Detect which cell encompasses the target text, then output its (X, Y) center coordinate. 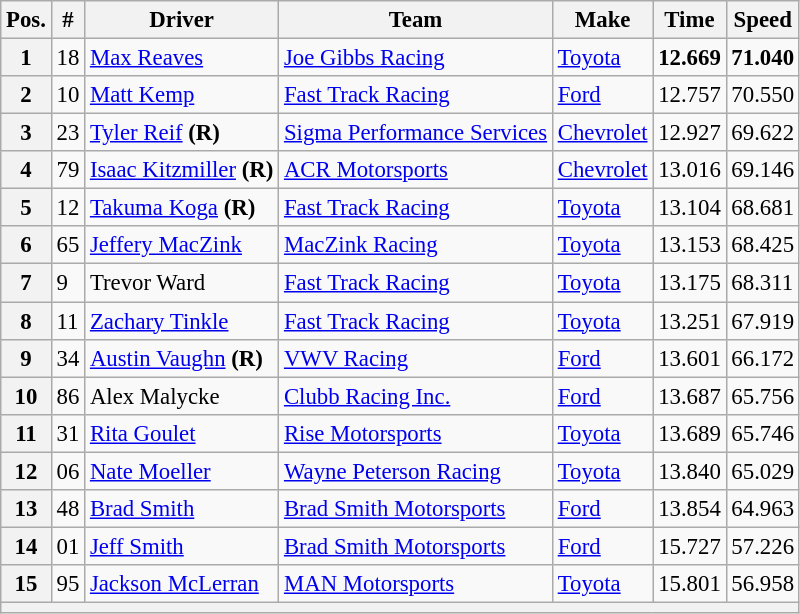
Austin Vaughn (R) (182, 358)
15 (26, 584)
12.669 (690, 58)
65 (68, 245)
1 (26, 58)
MacZink Racing (416, 245)
71.040 (762, 58)
65.029 (762, 471)
2 (26, 95)
Nate Moeller (182, 471)
Max Reaves (182, 58)
64.963 (762, 509)
69.622 (762, 133)
79 (68, 170)
Time (690, 20)
4 (26, 170)
7 (26, 283)
13.854 (690, 509)
Rita Goulet (182, 433)
13.687 (690, 396)
23 (68, 133)
56.958 (762, 584)
Alex Malycke (182, 396)
13.104 (690, 208)
68.681 (762, 208)
Takuma Koga (R) (182, 208)
MAN Motorsports (416, 584)
18 (68, 58)
67.919 (762, 321)
34 (68, 358)
Joe Gibbs Racing (416, 58)
# (68, 20)
14 (26, 546)
13.689 (690, 433)
13.601 (690, 358)
5 (26, 208)
Tyler Reif (R) (182, 133)
6 (26, 245)
31 (68, 433)
Driver (182, 20)
Pos. (26, 20)
Jeff Smith (182, 546)
65.746 (762, 433)
12.757 (690, 95)
Sigma Performance Services (416, 133)
VWV Racing (416, 358)
Wayne Peterson Racing (416, 471)
3 (26, 133)
Speed (762, 20)
15.801 (690, 584)
57.226 (762, 546)
Jackson McLerran (182, 584)
Zachary Tinkle (182, 321)
13 (26, 509)
ACR Motorsports (416, 170)
13.175 (690, 283)
48 (68, 509)
Team (416, 20)
8 (26, 321)
69.146 (762, 170)
Isaac Kitzmiller (R) (182, 170)
66.172 (762, 358)
15.727 (690, 546)
Make (602, 20)
Clubb Racing Inc. (416, 396)
68.311 (762, 283)
13.840 (690, 471)
70.550 (762, 95)
Brad Smith (182, 509)
68.425 (762, 245)
Rise Motorsports (416, 433)
Trevor Ward (182, 283)
65.756 (762, 396)
13.153 (690, 245)
95 (68, 584)
Matt Kemp (182, 95)
12.927 (690, 133)
01 (68, 546)
13.251 (690, 321)
06 (68, 471)
86 (68, 396)
13.016 (690, 170)
Jeffery MacZink (182, 245)
